Capture the cell that displays the provided text and extract its [X, Y] central coordinate. 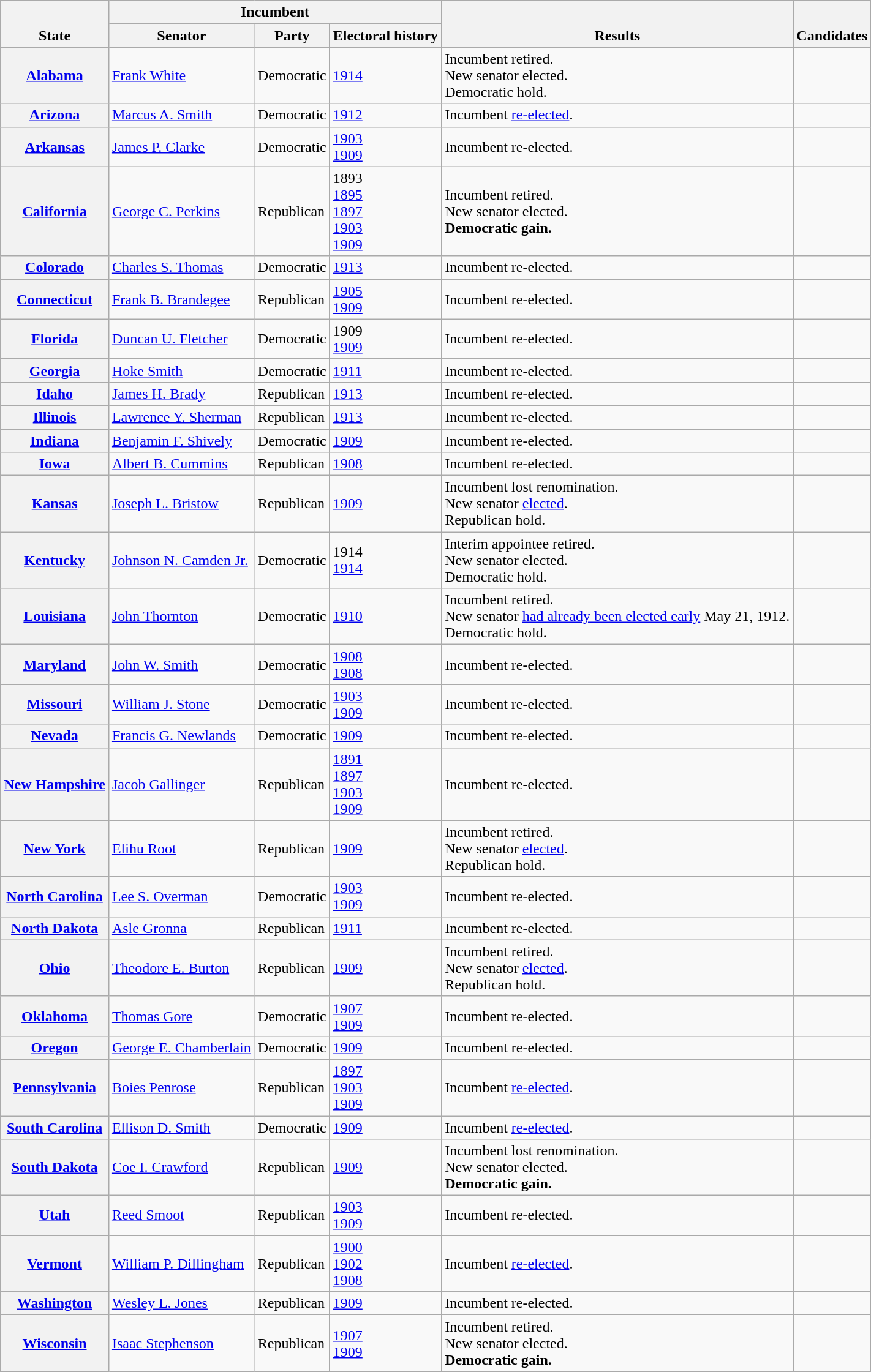
Frank White [181, 75]
Utah [55, 1216]
Party [292, 36]
Results [617, 24]
Nevada [55, 736]
Lawrence Y. Sherman [181, 417]
1909 1909 [385, 339]
New Hampshire [55, 784]
Illinois [55, 417]
State [55, 24]
Kansas [55, 504]
1914 1914 [385, 560]
Incumbent retired.New senator had already been elected early May 21, 1912.Democratic hold. [617, 617]
Missouri [55, 704]
Incumbent lost renomination.New senator elected.Democratic gain. [617, 1168]
1914 [385, 75]
Louisiana [55, 617]
Ohio [55, 968]
Incumbent lost renomination.New senator elected.Republican hold. [617, 504]
Colorado [55, 268]
1908 [385, 464]
Isaac Stephenson [181, 1343]
Johnson N. Camden Jr. [181, 560]
1900 19021908 [385, 1264]
Charles S. Thomas [181, 268]
Wisconsin [55, 1343]
1891189719031909 [385, 784]
Florida [55, 339]
189719031909 [385, 1087]
Frank B. Brandegee [181, 299]
John W. Smith [181, 665]
Theodore E. Burton [181, 968]
Marcus A. Smith [181, 115]
William P. Dillingham [181, 1264]
Hoke Smith [181, 370]
Asle Gronna [181, 928]
John Thornton [181, 617]
Washington [55, 1303]
William J. Stone [181, 704]
Arizona [55, 115]
Pennsylvania [55, 1087]
Georgia [55, 370]
Iowa [55, 464]
Lee S. Overman [181, 896]
Oregon [55, 1048]
Ellison D. Smith [181, 1127]
New York [55, 849]
1912 [385, 115]
Boies Penrose [181, 1087]
Vermont [55, 1264]
Alabama [55, 75]
North Carolina [55, 896]
Duncan U. Fletcher [181, 339]
Kentucky [55, 560]
Benjamin F. Shively [181, 440]
North Dakota [55, 928]
South Carolina [55, 1127]
California [55, 211]
George E. Chamberlain [181, 1048]
Jacob Gallinger [181, 784]
Coe I. Crawford [181, 1168]
Indiana [55, 440]
Wesley L. Jones [181, 1303]
Oklahoma [55, 1016]
South Dakota [55, 1168]
1910 [385, 617]
Francis G. Newlands [181, 736]
1905 1909 [385, 299]
Connecticut [55, 299]
Senator [181, 36]
Electoral history [385, 36]
Arkansas [55, 147]
James H. Brady [181, 394]
Elihu Root [181, 849]
James P. Clarke [181, 147]
Idaho [55, 394]
1893 1895 189719031909 [385, 211]
Albert B. Cummins [181, 464]
1908 1908 [385, 665]
Joseph L. Bristow [181, 504]
Incumbent [274, 12]
Thomas Gore [181, 1016]
Interim appointee retired.New senator elected.Democratic hold. [617, 560]
Maryland [55, 665]
Candidates [832, 24]
Incumbent retired.New senator elected.Democratic hold. [617, 75]
Reed Smoot [181, 1216]
George C. Perkins [181, 211]
